Return the (X, Y) coordinate for the center point of the cell that contains the specified text.  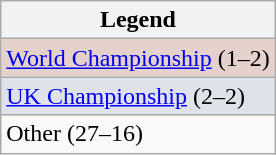
Legend (138, 20)
UK Championship (2–2) (138, 96)
Other (27–16) (138, 134)
World Championship (1–2) (138, 58)
